Detect which cell encompasses the target text, then output its (X, Y) center coordinate. 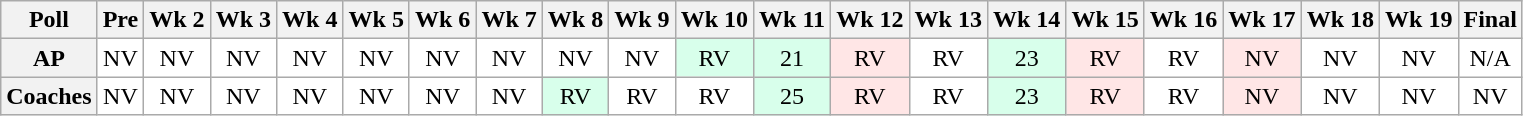
Wk 18 (1340, 20)
Final (1490, 20)
Wk 15 (1105, 20)
Wk 11 (792, 20)
Poll (49, 20)
Pre (120, 20)
Wk 14 (1026, 20)
Wk 17 (1262, 20)
Wk 10 (714, 20)
Wk 16 (1183, 20)
Coaches (49, 96)
Wk 12 (870, 20)
Wk 3 (243, 20)
Wk 9 (642, 20)
21 (792, 58)
Wk 13 (948, 20)
Wk 6 (442, 20)
25 (792, 96)
N/A (1490, 58)
Wk 8 (575, 20)
Wk 2 (177, 20)
Wk 5 (376, 20)
Wk 7 (509, 20)
Wk 19 (1419, 20)
Wk 4 (310, 20)
AP (49, 58)
